Pinpoint the cell where the given text exists, returning its [X, Y] midpoint coordinate. 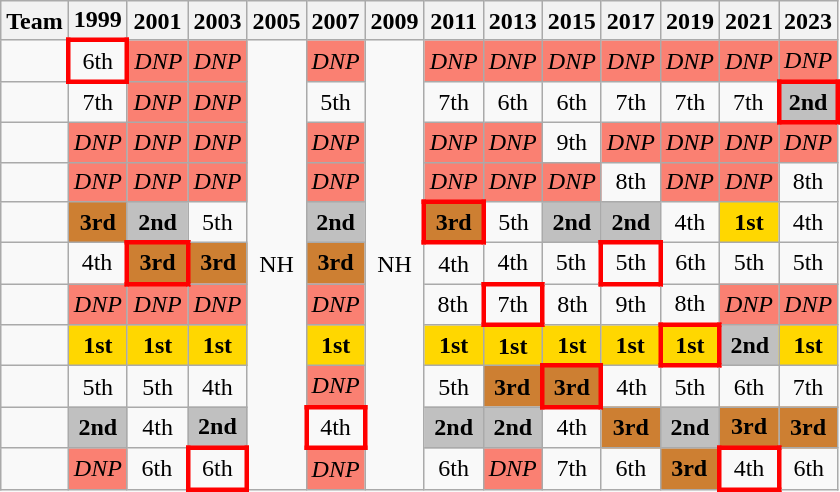
2005 [276, 21]
2017 [630, 21]
2019 [690, 21]
2023 [808, 21]
1999 [98, 21]
2007 [336, 21]
2011 [454, 21]
2021 [748, 21]
2001 [158, 21]
Team [35, 21]
2009 [394, 21]
2013 [512, 21]
2015 [572, 21]
2003 [218, 21]
